Return (X, Y) of the center of cell containing provided text 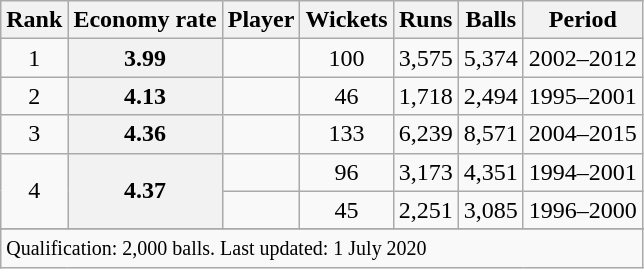
Economy rate (145, 20)
Wickets (346, 20)
2004–2015 (582, 134)
8,571 (490, 134)
2,494 (490, 96)
2,251 (426, 210)
6,239 (426, 134)
100 (346, 58)
Runs (426, 20)
3,085 (490, 210)
1 (34, 58)
1,718 (426, 96)
Period (582, 20)
46 (346, 96)
4.37 (145, 191)
Player (261, 20)
45 (346, 210)
133 (346, 134)
4 (34, 191)
2002–2012 (582, 58)
Rank (34, 20)
2 (34, 96)
3 (34, 134)
1996–2000 (582, 210)
96 (346, 172)
4.36 (145, 134)
1995–2001 (582, 96)
4.13 (145, 96)
3,173 (426, 172)
Balls (490, 20)
1994–2001 (582, 172)
5,374 (490, 58)
3,575 (426, 58)
4,351 (490, 172)
Qualification: 2,000 balls. Last updated: 1 July 2020 (322, 248)
3.99 (145, 58)
